Pinpoint the cell where the given text exists, returning its [X, Y] midpoint coordinate. 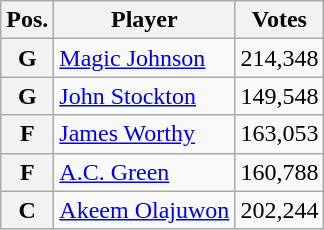
C [28, 210]
Votes [280, 20]
A.C. Green [144, 172]
163,053 [280, 134]
149,548 [280, 96]
160,788 [280, 172]
Magic Johnson [144, 58]
Akeem Olajuwon [144, 210]
Pos. [28, 20]
Player [144, 20]
John Stockton [144, 96]
James Worthy [144, 134]
202,244 [280, 210]
214,348 [280, 58]
